Identify which cell holds the provided text, then report its [X, Y] central coordinate. 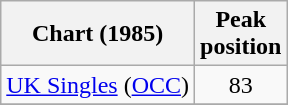
UK Singles (OCC) [98, 85]
Chart (1985) [98, 34]
Peakposition [241, 34]
83 [241, 85]
